Provide the (X, Y) coordinate of the cell's center where the given text is located.  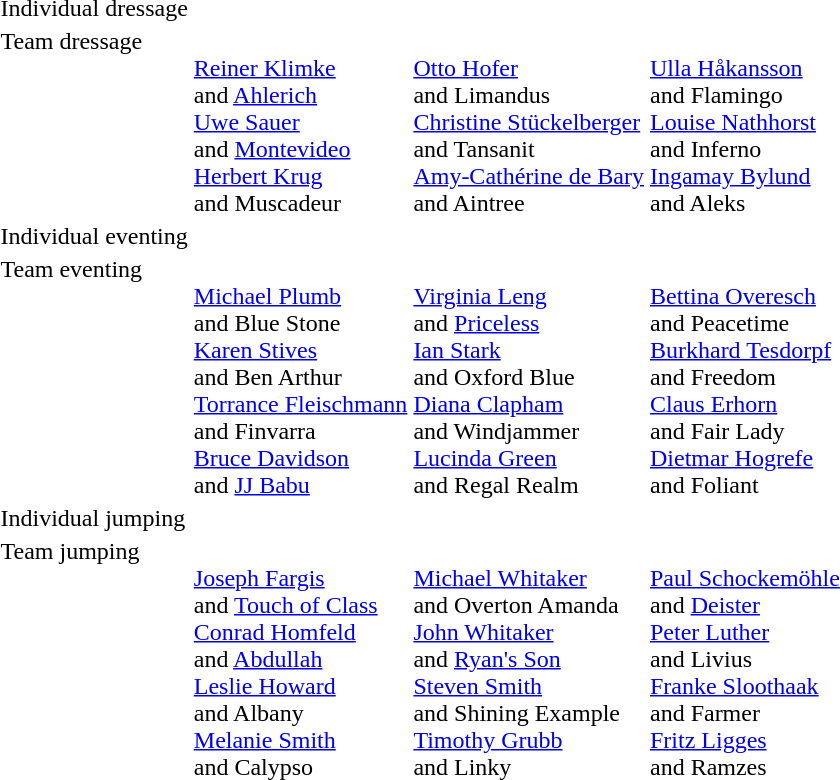
Reiner Klimke and Ahlerich Uwe Sauer and Montevideo Herbert Krug and Muscadeur (300, 122)
Michael Plumb and Blue Stone Karen Stives and Ben Arthur Torrance Fleischmann and Finvarra Bruce Davidson and JJ Babu (300, 377)
Virginia Leng and Priceless Ian Stark and Oxford Blue Diana Clapham and Windjammer Lucinda Green and Regal Realm (529, 377)
Otto Hofer and Limandus Christine Stückelberger and Tansanit Amy-Cathérine de Bary and Aintree (529, 122)
